Find where the given text appears and provide that cell's center as [x, y] coordinate. 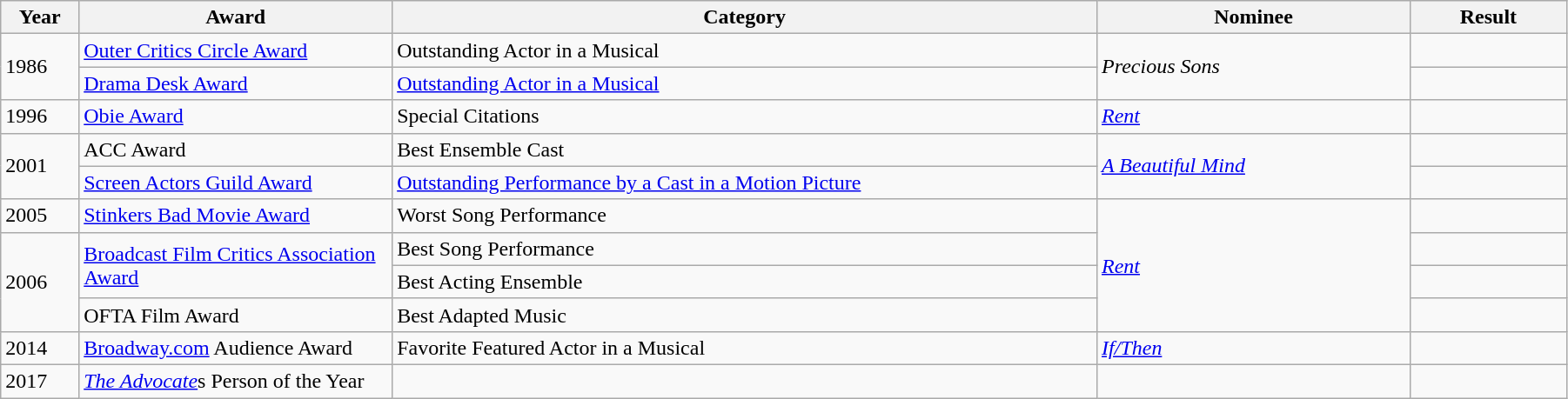
Result [1488, 17]
Best Adapted Music [745, 315]
Special Citations [745, 116]
Favorite Featured Actor in a Musical [745, 348]
Category [745, 17]
OFTA Film Award [236, 315]
1986 [40, 67]
1996 [40, 116]
Stinkers Bad Movie Award [236, 216]
Broadcast Film Critics Association Award [236, 265]
Best Acting Ensemble [745, 282]
2005 [40, 216]
Broadway.com Audience Award [236, 348]
The Advocates Person of the Year [236, 381]
2006 [40, 282]
Year [40, 17]
Outer Critics Circle Award [236, 50]
Award [236, 17]
2014 [40, 348]
A Beautiful Mind [1254, 166]
Nominee [1254, 17]
2017 [40, 381]
Best Song Performance [745, 249]
Screen Actors Guild Award [236, 183]
If/Then [1254, 348]
ACC Award [236, 150]
2001 [40, 166]
Best Ensemble Cast [745, 150]
Precious Sons [1254, 67]
Drama Desk Award [236, 83]
Worst Song Performance [745, 216]
Outstanding Performance by a Cast in a Motion Picture [745, 183]
Obie Award [236, 116]
